Extract the (x, y) coordinate from the center of the cell holding the provided text.  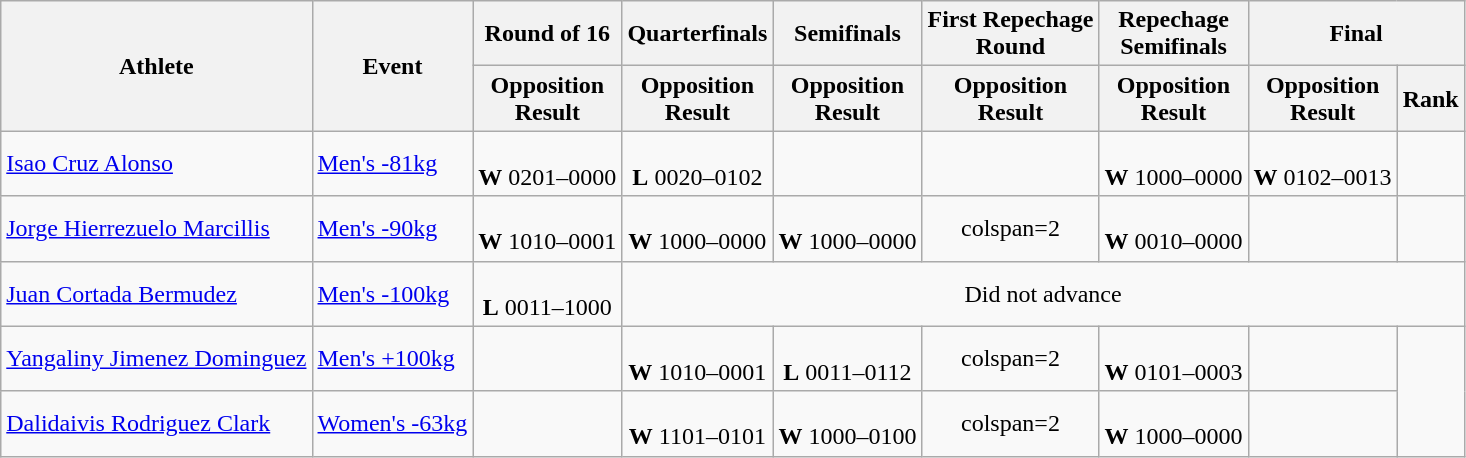
Round of 16 (548, 34)
W 1000–0100 (848, 424)
Dalidaivis Rodriguez Clark (156, 424)
Jorge Hierrezuelo Marcillis (156, 228)
Quarterfinals (698, 34)
Athlete (156, 66)
Juan Cortada Bermudez (156, 294)
Repechage Semifinals (1174, 34)
Men's -90kg (392, 228)
L 0011–0112 (848, 358)
Rank (1430, 98)
Did not advance (1043, 294)
Men's -81kg (392, 164)
W 0010–0000 (1174, 228)
Semifinals (848, 34)
Event (392, 66)
Yangaliny Jimenez Dominguez (156, 358)
Men's -100kg (392, 294)
W 0101–0003 (1174, 358)
W 1101–0101 (698, 424)
W 0201–0000 (548, 164)
Final (1356, 34)
L 0020–0102 (698, 164)
W 0102–0013 (1322, 164)
Women's -63kg (392, 424)
Men's +100kg (392, 358)
L 0011–1000 (548, 294)
First Repechage Round (1010, 34)
Isao Cruz Alonso (156, 164)
